Detect which cell encompasses the target text, then output its (x, y) center coordinate. 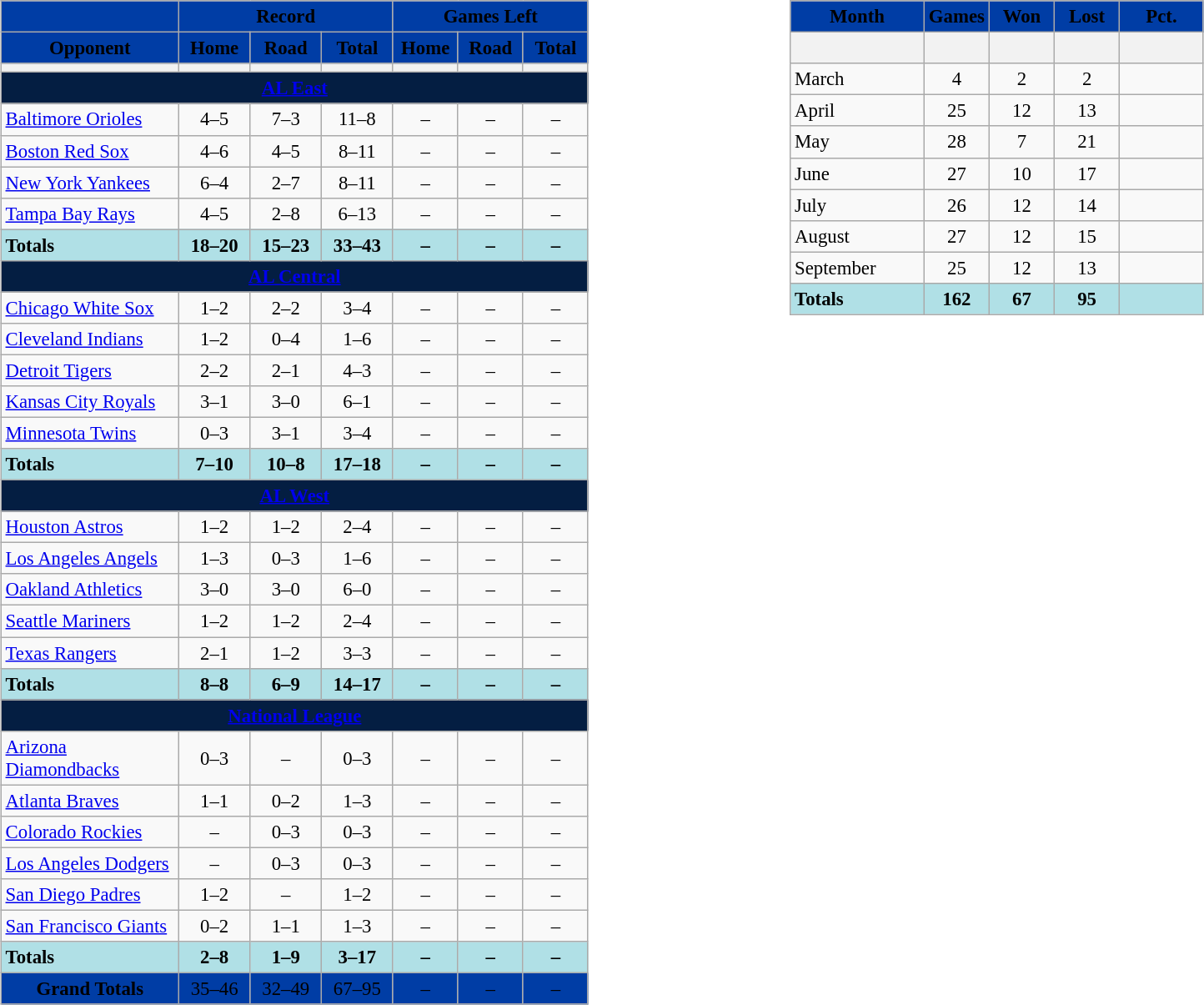
AL East (294, 88)
7–10 (214, 465)
Houston Astros (90, 527)
8–8 (214, 684)
2–7 (286, 183)
Tampa Bay Rays (90, 214)
Los Angeles Angels (90, 559)
21 (1087, 142)
Arizona Diamondbacks (90, 757)
15 (1087, 236)
10–8 (286, 465)
National League (294, 716)
Record (285, 17)
Cleveland Indians (90, 339)
4 (956, 79)
1–9 (286, 957)
Colorado Rockies (90, 832)
3–17 (358, 957)
7–3 (286, 119)
Atlanta Braves (90, 801)
6–4 (214, 183)
AL West (294, 496)
March (857, 79)
35–46 (214, 988)
6–0 (358, 590)
Pct. (1162, 17)
Minnesota Twins (90, 433)
New York Yankees (90, 183)
17–18 (358, 465)
Month (857, 17)
Los Angeles Dodgers (90, 863)
17 (1087, 173)
San Diego Padres (90, 895)
11–8 (358, 119)
August (857, 236)
Opponent (90, 48)
Won (1021, 17)
28 (956, 142)
AL Central (294, 276)
6–9 (286, 684)
7 (1021, 142)
July (857, 205)
April (857, 111)
162 (956, 299)
Texas Rangers (90, 653)
14 (1087, 205)
Seattle Mariners (90, 621)
Baltimore Orioles (90, 119)
September (857, 268)
Kansas City Royals (90, 402)
May (857, 142)
Grand Totals (90, 988)
4–3 (358, 370)
33–43 (358, 245)
Lost (1087, 17)
6–13 (358, 214)
26 (956, 205)
0–4 (286, 339)
Oakland Athletics (90, 590)
San Francisco Giants (90, 926)
Boston Red Sox (90, 151)
67–95 (358, 988)
3–3 (358, 653)
Detroit Tigers (90, 370)
14–17 (358, 684)
6–1 (358, 402)
Games (956, 17)
32–49 (286, 988)
Games Left (490, 17)
10 (1021, 173)
18–20 (214, 245)
Chicago White Sox (90, 308)
67 (1021, 299)
95 (1087, 299)
4–6 (214, 151)
15–23 (286, 245)
June (857, 173)
